Find where the given text appears and provide that cell's center as (x, y) coordinate. 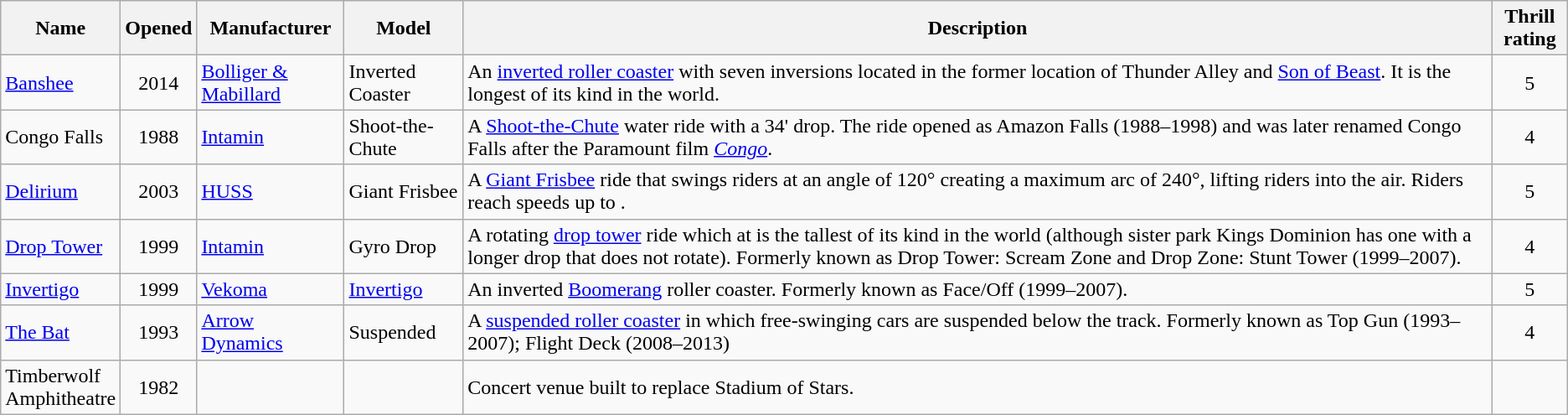
2014 (159, 82)
The Bat (60, 332)
Giant Frisbee (404, 191)
HUSS (271, 191)
Description (978, 29)
Vekoma (271, 289)
Delirium (60, 191)
2003 (159, 191)
1988 (159, 137)
Concert venue built to replace Stadium of Stars. (978, 387)
Gyro Drop (404, 246)
Inverted Coaster (404, 82)
A suspended roller coaster in which free-swinging cars are suspended below the track. Formerly known as Top Gun (1993–2007); Flight Deck (2008–2013) (978, 332)
Congo Falls (60, 137)
Arrow Dynamics (271, 332)
Opened (159, 29)
Shoot-the-Chute (404, 137)
1993 (159, 332)
Bolliger & Mabillard (271, 82)
Banshee (60, 82)
Manufacturer (271, 29)
Drop Tower (60, 246)
Model (404, 29)
Timberwolf Amphitheatre (60, 387)
Name (60, 29)
Thrill rating (1529, 29)
1982 (159, 387)
A Giant Frisbee ride that swings riders at an angle of 120° creating a maximum arc of 240°, lifting riders into the air. Riders reach speeds up to . (978, 191)
An inverted Boomerang roller coaster. Formerly known as Face/Off (1999–2007). (978, 289)
Suspended (404, 332)
